Extract the (X, Y) coordinate from the center of the cell holding the provided text.  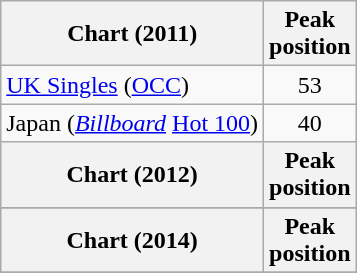
Chart (2011) (132, 34)
53 (310, 85)
UK Singles (OCC) (132, 85)
Chart (2012) (132, 174)
40 (310, 123)
Japan (Billboard Hot 100) (132, 123)
Chart (2014) (132, 240)
